Extract the (X, Y) coordinate from the center of the cell holding the provided text.  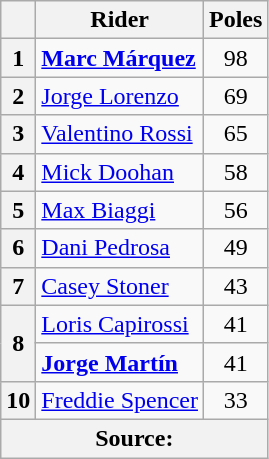
69 (235, 96)
Poles (235, 20)
Rider (120, 20)
Max Biaggi (120, 210)
49 (235, 248)
43 (235, 286)
10 (18, 400)
65 (235, 134)
6 (18, 248)
33 (235, 400)
Source: (134, 438)
Jorge Martín (120, 362)
3 (18, 134)
Marc Márquez (120, 58)
Dani Pedrosa (120, 248)
56 (235, 210)
Valentino Rossi (120, 134)
4 (18, 172)
5 (18, 210)
Loris Capirossi (120, 324)
2 (18, 96)
8 (18, 343)
Jorge Lorenzo (120, 96)
Casey Stoner (120, 286)
98 (235, 58)
Freddie Spencer (120, 400)
7 (18, 286)
1 (18, 58)
Mick Doohan (120, 172)
58 (235, 172)
